For the text-containing cell, return its midpoint in (X, Y) coordinate format. 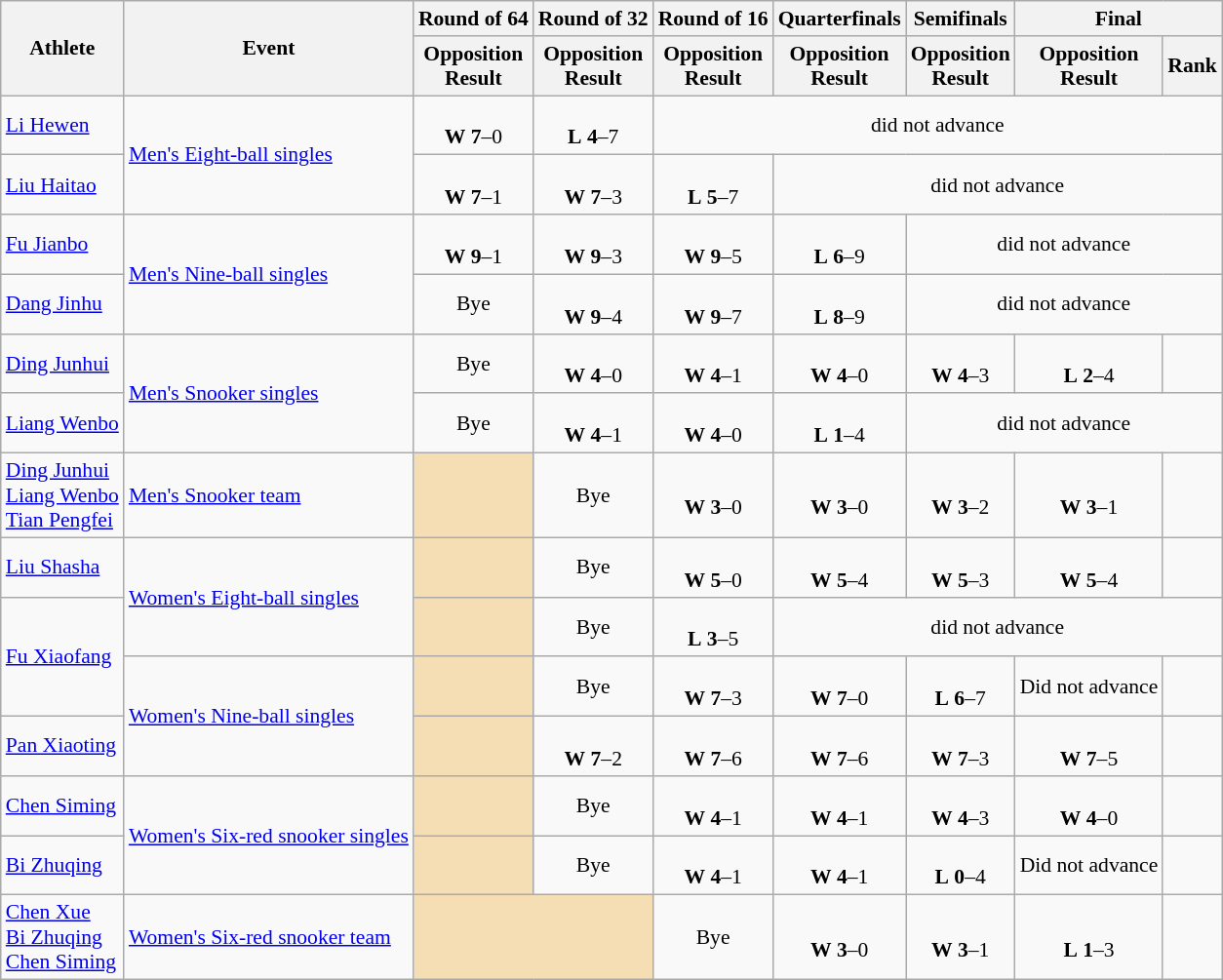
Women's Nine-ball singles (269, 717)
W 9–5 (714, 244)
Semifinals (961, 19)
Round of 32 (593, 19)
W 7–1 (474, 185)
Rank (1192, 66)
Fu Jianbo (62, 244)
W 7–2 (593, 747)
Chen XueBi ZhuqingChen Siming (62, 938)
W 9–1 (474, 244)
Li Hewen (62, 125)
Athlete (62, 49)
W 9–3 (593, 244)
L 0–4 (961, 866)
W 7–5 (1089, 747)
Men's Eight-ball singles (269, 155)
L 8–9 (840, 304)
Ding Junhui (62, 363)
Pan Xiaoting (62, 747)
Liu Haitao (62, 185)
Ding JunhuiLiang WenboTian Pengfei (62, 495)
W 5–0 (714, 568)
L 4–7 (593, 125)
Event (269, 49)
Bi Zhuqing (62, 866)
Men's Nine-ball singles (269, 274)
W 9–4 (593, 304)
L 1–3 (1089, 938)
Women's Eight-ball singles (269, 597)
W 5–3 (961, 568)
L 2–4 (1089, 363)
L 3–5 (714, 626)
Round of 64 (474, 19)
Liang Wenbo (62, 423)
W 3–2 (961, 495)
L 6–9 (840, 244)
Quarterfinals (840, 19)
Women's Six-red snooker team (269, 938)
Fu Xiaofang (62, 656)
Men's Snooker singles (269, 393)
Women's Six-red snooker singles (269, 836)
L 5–7 (714, 185)
W 9–7 (714, 304)
Final (1119, 19)
L 6–7 (961, 686)
Round of 16 (714, 19)
Chen Siming (62, 805)
Dang Jinhu (62, 304)
Men's Snooker team (269, 495)
Liu Shasha (62, 568)
L 1–4 (840, 423)
